Identify which cell holds the provided text, then report its [x, y] central coordinate. 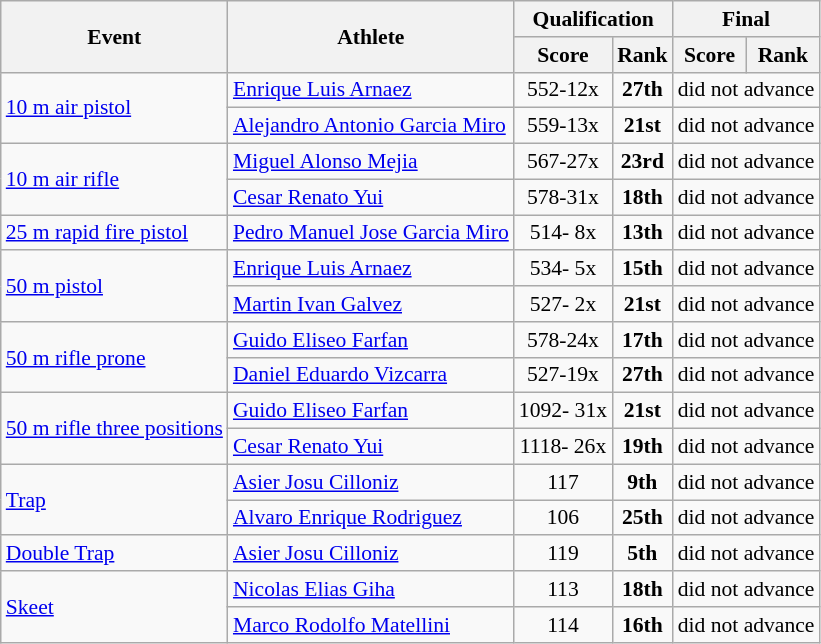
527-19x [563, 375]
Event [114, 36]
16th [642, 625]
559-13x [563, 126]
Marco Rodolfo Matellini [371, 625]
9th [642, 482]
Trap [114, 500]
10 m air rifle [114, 180]
Nicolas Elias Giha [371, 589]
19th [642, 447]
1118- 26x [563, 447]
578-24x [563, 340]
Miguel Alonso Mejia [371, 162]
Daniel Eduardo Vizcarra [371, 375]
25th [642, 518]
119 [563, 554]
50 m pistol [114, 286]
578-31x [563, 197]
552-12x [563, 90]
23rd [642, 162]
17th [642, 340]
Skeet [114, 606]
Pedro Manuel Jose Garcia Miro [371, 233]
514- 8x [563, 233]
Final [746, 19]
Double Trap [114, 554]
50 m rifle three positions [114, 428]
527- 2x [563, 304]
10 m air pistol [114, 108]
5th [642, 554]
117 [563, 482]
50 m rifle prone [114, 358]
113 [563, 589]
Qualification [594, 19]
13th [642, 233]
Alejandro Antonio Garcia Miro [371, 126]
Athlete [371, 36]
Martin Ivan Galvez [371, 304]
15th [642, 269]
Alvaro Enrique Rodriguez [371, 518]
1092- 31x [563, 411]
25 m rapid fire pistol [114, 233]
534- 5x [563, 269]
567-27x [563, 162]
106 [563, 518]
114 [563, 625]
